From the cell containing the given text, extract its center point as (x, y) coordinate. 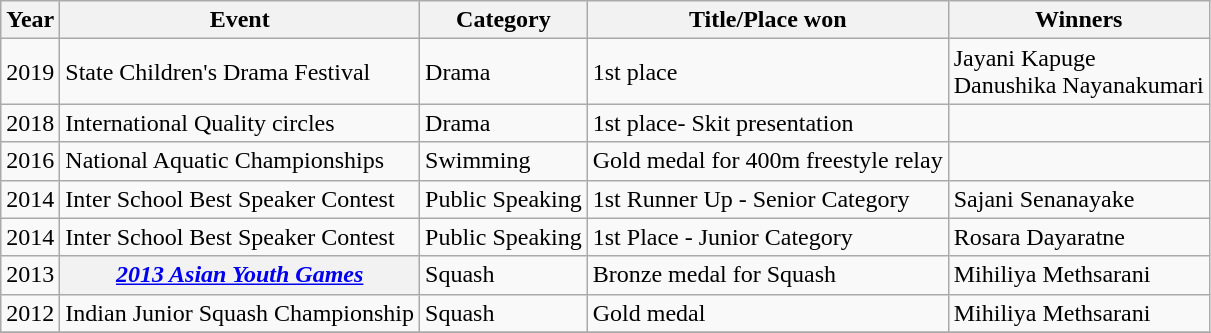
2019 (30, 72)
International Quality circles (240, 123)
1st place (768, 72)
Bronze medal for Squash (768, 275)
State Children's Drama Festival (240, 72)
2016 (30, 161)
Title/Place won (768, 20)
Indian Junior Squash Championship (240, 313)
National Aquatic Championships (240, 161)
Swimming (504, 161)
Gold medal (768, 313)
2018 (30, 123)
Category (504, 20)
Rosara Dayaratne (1078, 237)
1st Place - Junior Category (768, 237)
Sajani Senanayake (1078, 199)
1st Runner Up - Senior Category (768, 199)
Winners (1078, 20)
Jayani KapugeDanushika Nayanakumari (1078, 72)
Gold medal for 400m freestyle relay (768, 161)
2013 (30, 275)
1st place- Skit presentation (768, 123)
2012 (30, 313)
Year (30, 20)
2013 Asian Youth Games (240, 275)
Event (240, 20)
